Return [x, y] of the center of cell containing provided text 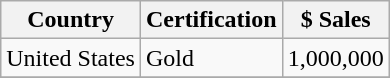
Country [71, 20]
Certification [211, 20]
Gold [211, 58]
United States [71, 58]
$ Sales [336, 20]
1,000,000 [336, 58]
